Provide the [X, Y] coordinate of the cell's center where the given text is located.  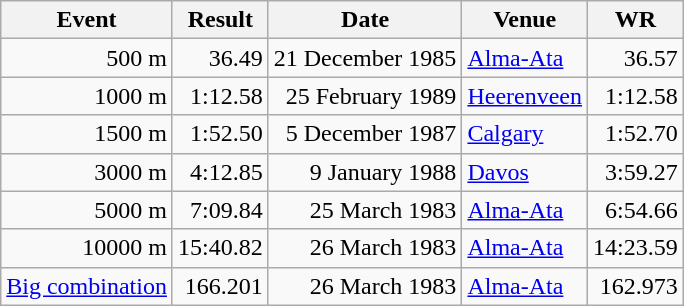
25 March 1983 [365, 210]
10000 m [87, 248]
1000 m [87, 96]
Calgary [525, 134]
Heerenveen [525, 96]
1:52.50 [220, 134]
WR [636, 20]
9 January 1988 [365, 172]
162.973 [636, 286]
Davos [525, 172]
Big combination [87, 286]
7:09.84 [220, 210]
1:52.70 [636, 134]
21 December 1985 [365, 58]
5 December 1987 [365, 134]
25 February 1989 [365, 96]
3:59.27 [636, 172]
Event [87, 20]
500 m [87, 58]
1500 m [87, 134]
Result [220, 20]
166.201 [220, 286]
4:12.85 [220, 172]
Venue [525, 20]
3000 m [87, 172]
14:23.59 [636, 248]
15:40.82 [220, 248]
Date [365, 20]
36.49 [220, 58]
36.57 [636, 58]
6:54.66 [636, 210]
5000 m [87, 210]
